Find where the given text appears and provide that cell's center as (X, Y) coordinate. 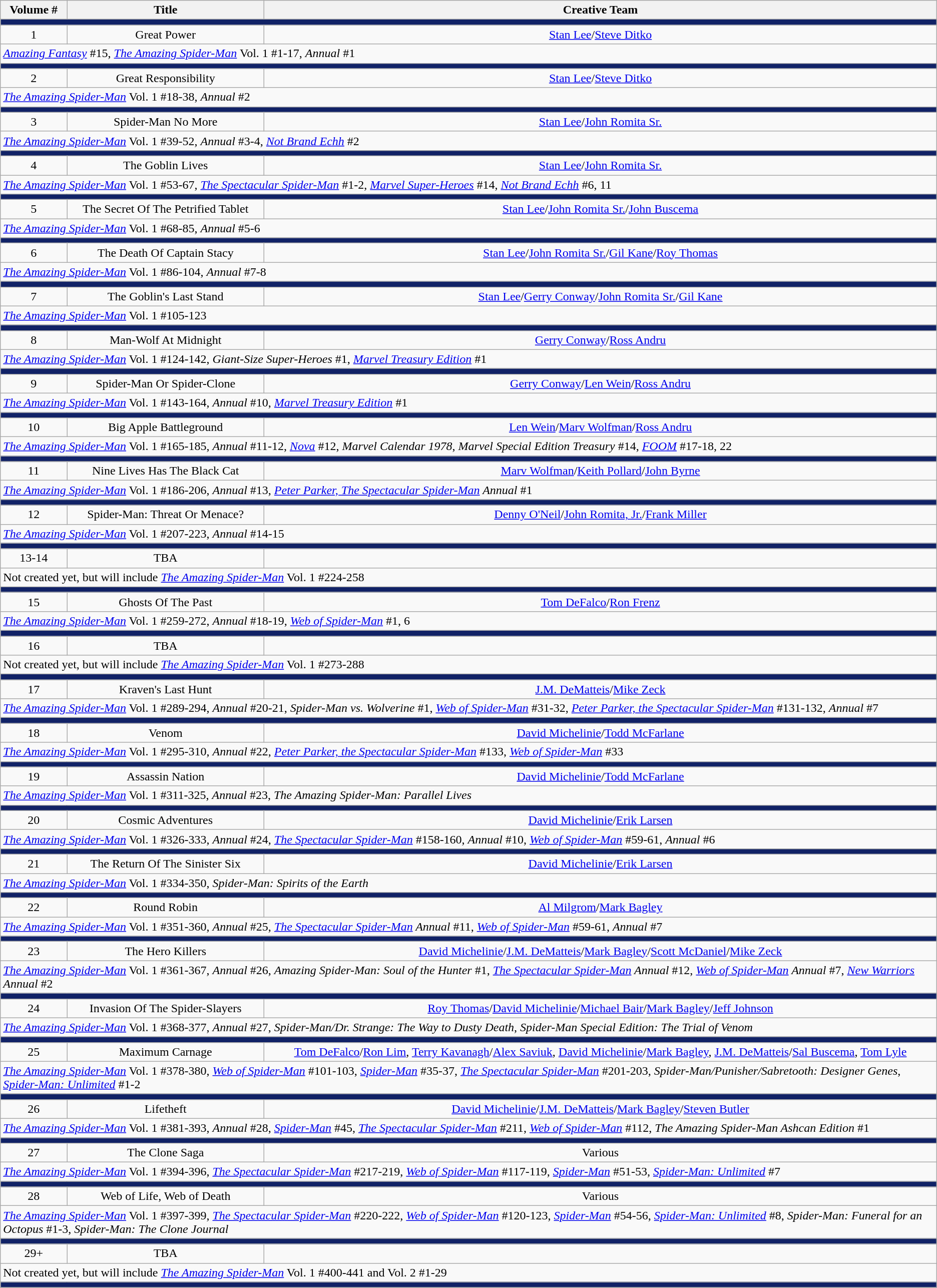
Web of Life, Web of Death (166, 1196)
Creative Team (601, 10)
Man-Wolf At Midnight (166, 340)
7 (34, 296)
4 (34, 165)
The Amazing Spider-Man Vol. 1 #39-52, Annual #3-4, Not Brand Echh #2 (468, 141)
3 (34, 122)
Cosmic Adventures (166, 820)
The Amazing Spider-Man Vol. 1 #53-67, The Spectacular Spider-Man #1-2, Marvel Super-Heroes #14, Not Brand Echh #6, 11 (468, 185)
27 (34, 1153)
Tom DeFalco/Ron Frenz (601, 602)
11 (34, 471)
Kraven's Last Hunt (166, 689)
Not created yet, but will include The Amazing Spider-Man Vol. 1 #273-288 (468, 665)
J.M. DeMatteis/Mike Zeck (601, 689)
The Amazing Spider-Man Vol. 1 #326-333, Annual #24, The Spectacular Spider-Man #158-160, Annual #10, Web of Spider-Man #59-61, Annual #6 (468, 839)
The Amazing Spider-Man Vol. 1 #105-123 (468, 315)
The Amazing Spider-Man Vol. 1 #334-350, Spider-Man: Spirits of the Earth (468, 883)
24 (34, 1008)
The Amazing Spider-Man Vol. 1 #68-85, Annual #5-6 (468, 228)
Marv Wolfman/Keith Pollard/John Byrne (601, 471)
The Amazing Spider-Man Vol. 1 #86-104, Annual #7-8 (468, 272)
The Goblin's Last Stand (166, 296)
The Amazing Spider-Man Vol. 1 #394-396, The Spectacular Spider-Man #217-219, Web of Spider-Man #117-119, Spider-Man #51-53, Spider-Man: Unlimited #7 (468, 1172)
The Death Of Captain Stacy (166, 253)
1 (34, 35)
Title (166, 10)
2 (34, 78)
The Amazing Spider-Man Vol. 1 #207-223, Annual #14-15 (468, 534)
The Goblin Lives (166, 165)
12 (34, 515)
The Clone Saga (166, 1153)
Spider-Man Or Spider-Clone (166, 383)
26 (34, 1109)
Spider-Man: Threat Or Menace? (166, 515)
David Michelinie/J.M. DeMatteis/Mark Bagley/Scott McDaniel/Mike Zeck (601, 951)
23 (34, 951)
David Michelinie/J.M. DeMatteis/Mark Bagley/Steven Butler (601, 1109)
9 (34, 383)
28 (34, 1196)
Ghosts Of The Past (166, 602)
20 (34, 820)
6 (34, 253)
Tom DeFalco/Ron Lim, Terry Kavanagh/Alex Saviuk, David Michelinie/Mark Bagley, J.M. DeMatteis/Sal Buscema, Tom Lyle (601, 1052)
Roy Thomas/David Michelinie/Michael Bair/Mark Bagley/Jeff Johnson (601, 1008)
Invasion Of The Spider-Slayers (166, 1008)
The Amazing Spider-Man Vol. 1 #165-185, Annual #11-12, Nova #12, Marvel Calendar 1978, Marvel Special Edition Treasury #14, FOOM #17-18, 22 (468, 447)
Great Responsibility (166, 78)
Great Power (166, 35)
22 (34, 908)
5 (34, 209)
The Amazing Spider-Man Vol. 1 #295-310, Annual #22, Peter Parker, the Spectacular Spider-Man #133, Web of Spider-Man #33 (468, 752)
Stan Lee/John Romita Sr./Gil Kane/Roy Thomas (601, 253)
18 (34, 733)
The Amazing Spider-Man Vol. 1 #143-164, Annual #10, Marvel Treasury Edition #1 (468, 402)
Spider-Man No More (166, 122)
Al Milgrom/Mark Bagley (601, 908)
Assassin Nation (166, 776)
Gerry Conway/Ross Andru (601, 340)
Amazing Fantasy #15, The Amazing Spider-Man Vol. 1 #1-17, Annual #1 (468, 54)
The Amazing Spider-Man Vol. 1 #18-38, Annual #2 (468, 97)
The Amazing Spider-Man Vol. 1 #368-377, Annual #27, Spider-Man/Dr. Strange: The Way to Dusty Death, Spider-Man Special Edition: The Trial of Venom (468, 1027)
8 (34, 340)
The Amazing Spider-Man Vol. 1 #124-142, Giant-Size Super-Heroes #1, Marvel Treasury Edition #1 (468, 359)
Len Wein/Marv Wolfman/Ross Andru (601, 427)
29+ (34, 1253)
16 (34, 645)
Maximum Carnage (166, 1052)
The Hero Killers (166, 951)
17 (34, 689)
The Amazing Spider-Man Vol. 1 #186-206, Annual #13, Peter Parker, The Spectacular Spider-Man Annual #1 (468, 490)
The Amazing Spider-Man Vol. 1 #351-360, Annual #25, The Spectacular Spider-Man Annual #11, Web of Spider-Man #59-61, Annual #7 (468, 927)
Denny O'Neil/John Romita, Jr./Frank Miller (601, 515)
Nine Lives Has The Black Cat (166, 471)
13-14 (34, 558)
Round Robin (166, 908)
The Return Of The Sinister Six (166, 864)
Not created yet, but will include The Amazing Spider-Man Vol. 1 #400-441 and Vol. 2 #1-29 (468, 1272)
The Secret Of The Petrified Tablet (166, 209)
25 (34, 1052)
10 (34, 427)
19 (34, 776)
Venom (166, 733)
Gerry Conway/Len Wein/Ross Andru (601, 383)
The Amazing Spider-Man Vol. 1 #259-272, Annual #18-19, Web of Spider-Man #1, 6 (468, 621)
Big Apple Battleground (166, 427)
Stan Lee/Gerry Conway/John Romita Sr./Gil Kane (601, 296)
Volume # (34, 10)
The Amazing Spider-Man Vol. 1 #311-325, Annual #23, The Amazing Spider-Man: Parallel Lives (468, 795)
Lifetheft (166, 1109)
Stan Lee/John Romita Sr./John Buscema (601, 209)
Not created yet, but will include The Amazing Spider-Man Vol. 1 #224-258 (468, 577)
15 (34, 602)
21 (34, 864)
